Output the [X, Y] coordinate of the center of the cell containing the given text.  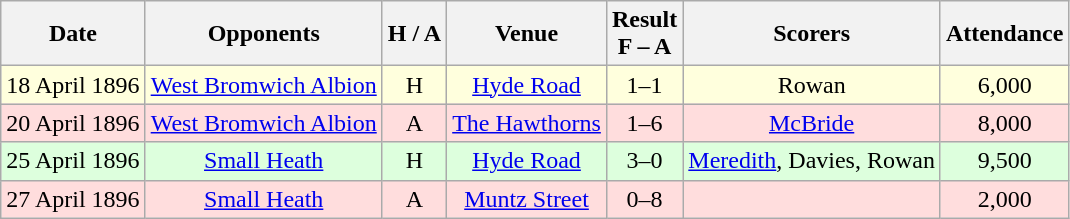
9,500 [1004, 161]
20 April 1896 [73, 123]
6,000 [1004, 85]
0–8 [644, 199]
Date [73, 34]
Rowan [812, 85]
Venue [527, 34]
H / A [414, 34]
2,000 [1004, 199]
25 April 1896 [73, 161]
Opponents [264, 34]
ResultF – A [644, 34]
1–1 [644, 85]
Scorers [812, 34]
1–6 [644, 123]
27 April 1896 [73, 199]
The Hawthorns [527, 123]
8,000 [1004, 123]
Attendance [1004, 34]
Muntz Street [527, 199]
3–0 [644, 161]
McBride [812, 123]
18 April 1896 [73, 85]
Meredith, Davies, Rowan [812, 161]
